Return the (X, Y) coordinate for the center point of the cell that contains the specified text.  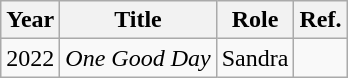
Role (255, 20)
Ref. (320, 20)
Title (138, 20)
Year (30, 20)
One Good Day (138, 58)
Sandra (255, 58)
2022 (30, 58)
